Scan for the cell matching the given text and deliver its (X, Y) coordinate at center. 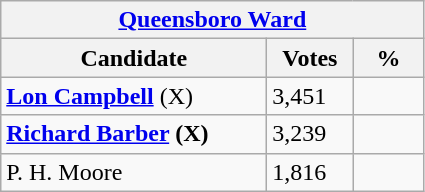
Votes (310, 58)
Queensboro Ward (212, 20)
% (388, 58)
1,816 (310, 172)
P. H. Moore (134, 172)
3,239 (310, 134)
Lon Campbell (X) (134, 96)
Candidate (134, 58)
Richard Barber (X) (134, 134)
3,451 (310, 96)
